Pinpoint the cell where the given text exists, returning its (X, Y) midpoint coordinate. 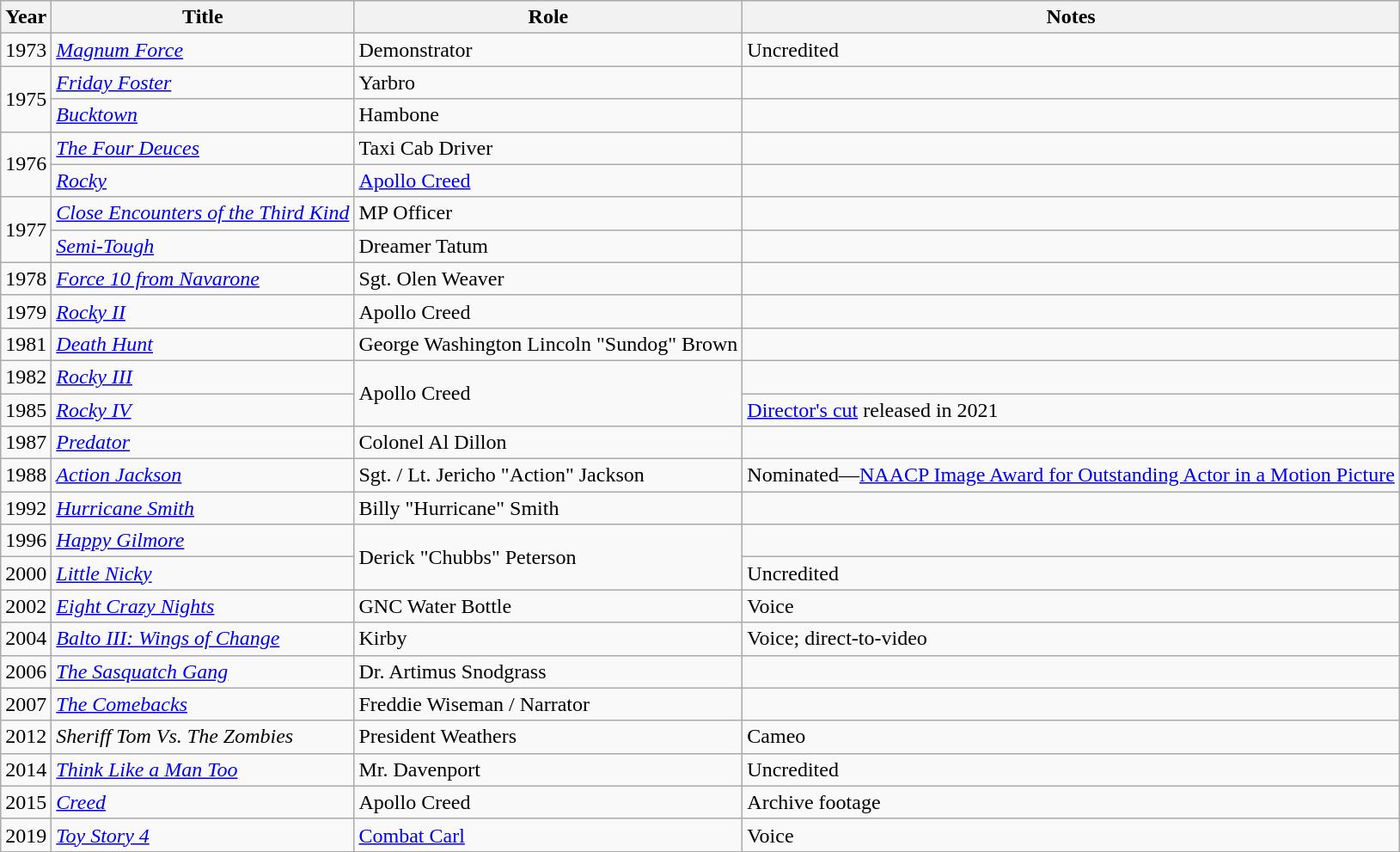
Hurricane Smith (203, 508)
1978 (26, 279)
Sgt. Olen Weaver (548, 279)
Toy Story 4 (203, 835)
2004 (26, 639)
Director's cut released in 2021 (1071, 410)
Role (548, 17)
Dr. Artimus Snodgrass (548, 671)
Taxi Cab Driver (548, 148)
Derick "Chubbs" Peterson (548, 557)
Close Encounters of the Third Kind (203, 213)
1973 (26, 50)
1987 (26, 443)
1985 (26, 410)
Notes (1071, 17)
2002 (26, 606)
Combat Carl (548, 835)
Balto III: Wings of Change (203, 639)
1975 (26, 99)
Eight Crazy Nights (203, 606)
Colonel Al Dillon (548, 443)
Sheriff Tom Vs. The Zombies (203, 737)
2012 (26, 737)
1977 (26, 230)
Yarbro (548, 83)
1979 (26, 311)
1976 (26, 164)
Happy Gilmore (203, 541)
President Weathers (548, 737)
Predator (203, 443)
Archive footage (1071, 802)
2000 (26, 573)
Rocky II (203, 311)
Hambone (548, 115)
2014 (26, 769)
2006 (26, 671)
Death Hunt (203, 344)
1981 (26, 344)
1988 (26, 475)
Rocky IV (203, 410)
Nominated—NAACP Image Award for Outstanding Actor in a Motion Picture (1071, 475)
Force 10 from Navarone (203, 279)
Rocky (203, 181)
1992 (26, 508)
Mr. Davenport (548, 769)
GNC Water Bottle (548, 606)
2019 (26, 835)
Action Jackson (203, 475)
Sgt. / Lt. Jericho "Action" Jackson (548, 475)
The Four Deuces (203, 148)
Voice; direct-to-video (1071, 639)
Billy "Hurricane" Smith (548, 508)
Little Nicky (203, 573)
Friday Foster (203, 83)
Semi-Tough (203, 246)
1996 (26, 541)
Cameo (1071, 737)
Title (203, 17)
George Washington Lincoln "Sundog" Brown (548, 344)
Year (26, 17)
Kirby (548, 639)
Creed (203, 802)
Freddie Wiseman / Narrator (548, 704)
2007 (26, 704)
Demonstrator (548, 50)
Rocky III (203, 377)
The Sasquatch Gang (203, 671)
2015 (26, 802)
Think Like a Man Too (203, 769)
1982 (26, 377)
Magnum Force (203, 50)
The Comebacks (203, 704)
Dreamer Tatum (548, 246)
MP Officer (548, 213)
Bucktown (203, 115)
